For the text-containing cell, return its midpoint in (X, Y) coordinate format. 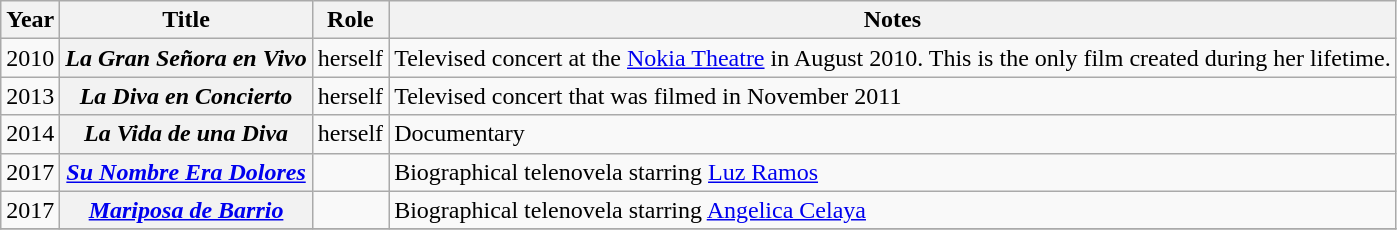
Role (350, 20)
Biographical telenovela starring Angelica Celaya (893, 210)
Televised concert at the Nokia Theatre in August 2010. This is the only film created during her lifetime. (893, 58)
2010 (30, 58)
Televised concert that was filmed in November 2011 (893, 96)
Notes (893, 20)
La Diva en Concierto (186, 96)
La Gran Señora en Vivo (186, 58)
Su Nombre Era Dolores (186, 172)
La Vida de una Diva (186, 134)
2013 (30, 96)
2014 (30, 134)
Biographical telenovela starring Luz Ramos (893, 172)
Title (186, 20)
Mariposa de Barrio (186, 210)
Documentary (893, 134)
Year (30, 20)
